Determine the [x, y] coordinate at the center of the cell enclosing the given text.  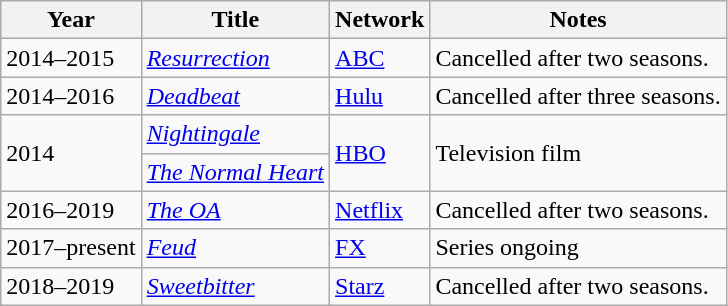
Title [235, 20]
Deadbeat [235, 96]
Nightingale [235, 134]
Year [71, 20]
The Normal Heart [235, 172]
Sweetbitter [235, 286]
Cancelled after three seasons. [578, 96]
Feud [235, 248]
Series ongoing [578, 248]
Netflix [380, 210]
2014–2016 [71, 96]
Starz [380, 286]
Notes [578, 20]
Network [380, 20]
Hulu [380, 96]
Television film [578, 153]
2014–2015 [71, 58]
The OA [235, 210]
ABC [380, 58]
2016–2019 [71, 210]
2018–2019 [71, 286]
2017–present [71, 248]
Resurrection [235, 58]
HBO [380, 153]
2014 [71, 153]
FX [380, 248]
